Identify which cell holds the provided text, then report its [x, y] central coordinate. 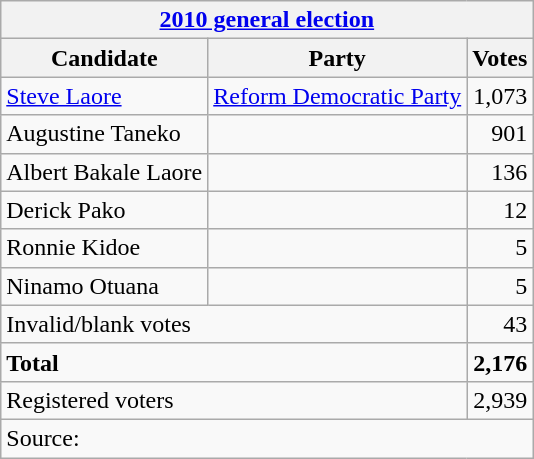
Total [234, 362]
Party [338, 58]
Reform Democratic Party [338, 96]
12 [500, 210]
Votes [500, 58]
Albert Bakale Laore [104, 172]
Augustine Taneko [104, 134]
901 [500, 134]
2010 general election [267, 20]
Derick Pako [104, 210]
Invalid/blank votes [234, 324]
Candidate [104, 58]
2,176 [500, 362]
2,939 [500, 400]
Source: [267, 438]
Steve Laore [104, 96]
Ninamo Otuana [104, 286]
136 [500, 172]
1,073 [500, 96]
Registered voters [234, 400]
Ronnie Kidoe [104, 248]
43 [500, 324]
